Capture the cell that displays the provided text and extract its [X, Y] central coordinate. 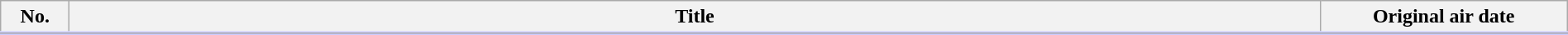
Title [695, 17]
Original air date [1444, 17]
No. [35, 17]
